Provide the (x, y) coordinate of the cell's center where the given text is located.  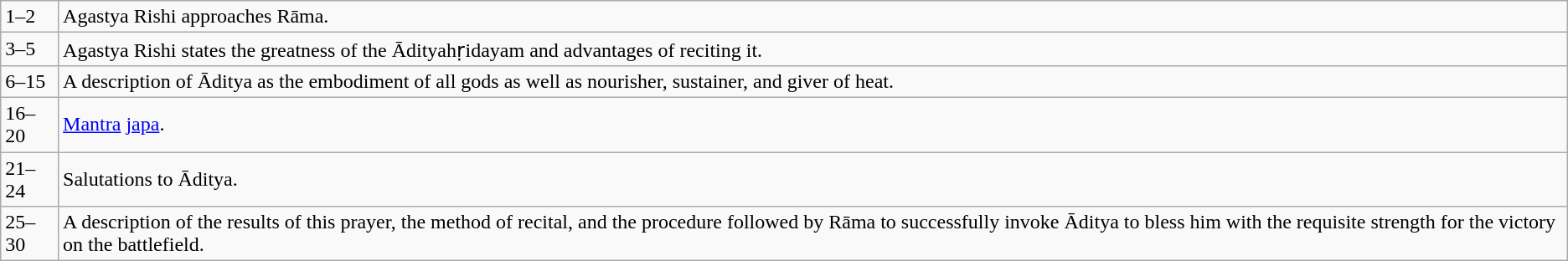
21–24 (30, 179)
1–2 (30, 17)
Salutations to Āditya. (813, 179)
Agastya Rishi approaches Rāma. (813, 17)
3–5 (30, 49)
16–20 (30, 124)
A description of Āditya as the embodiment of all gods as well as nourisher, sustainer, and giver of heat. (813, 81)
Agastya Rishi states the greatness of the Ādityahṛidayam and advantages of reciting it. (813, 49)
25–30 (30, 234)
Mantra japa. (813, 124)
6–15 (30, 81)
